Return the (x, y) coordinate for the center point of the cell that contains the specified text.  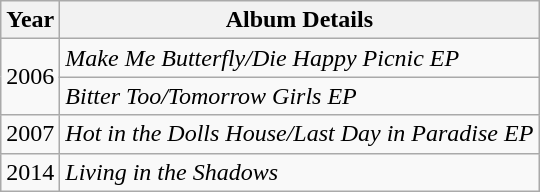
Make Me Butterfly/Die Happy Picnic EP (300, 58)
Album Details (300, 20)
Year (30, 20)
2007 (30, 134)
Bitter Too/Tomorrow Girls EP (300, 96)
2014 (30, 172)
Living in the Shadows (300, 172)
Hot in the Dolls House/Last Day in Paradise EP (300, 134)
2006 (30, 77)
